Detect which cell encompasses the target text, then output its [x, y] center coordinate. 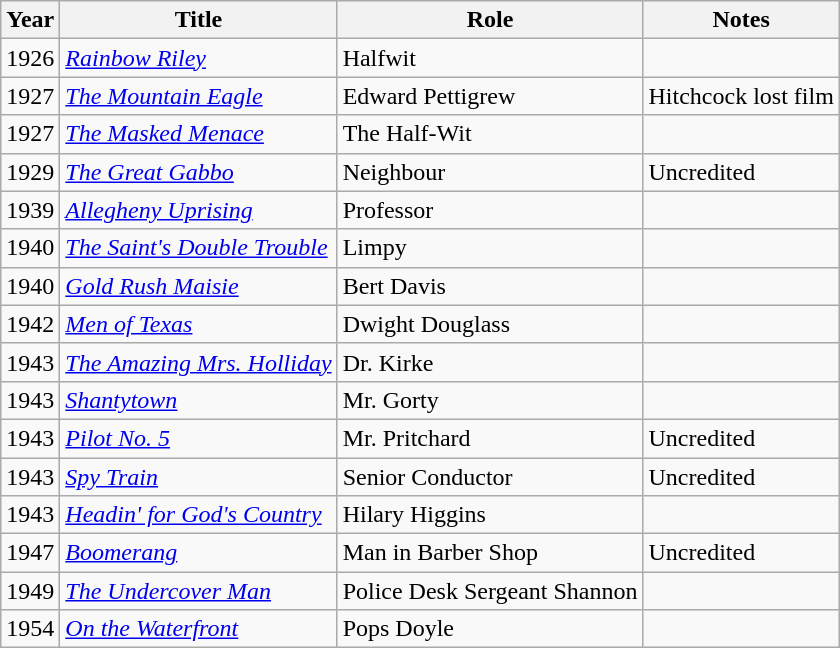
Hilary Higgins [490, 515]
Mr. Pritchard [490, 438]
Boomerang [198, 553]
1949 [30, 591]
Rainbow Riley [198, 58]
Neighbour [490, 172]
1947 [30, 553]
The Masked Menace [198, 134]
Professor [490, 210]
Men of Texas [198, 324]
Hitchcock lost film [741, 96]
Title [198, 20]
Dr. Kirke [490, 362]
Dwight Douglass [490, 324]
Gold Rush Maisie [198, 286]
Allegheny Uprising [198, 210]
1926 [30, 58]
Headin' for God's Country [198, 515]
The Mountain Eagle [198, 96]
Mr. Gorty [490, 400]
Senior Conductor [490, 477]
The Half-Wit [490, 134]
1939 [30, 210]
Spy Train [198, 477]
Year [30, 20]
The Saint's Double Trouble [198, 248]
Notes [741, 20]
Bert Davis [490, 286]
Pilot No. 5 [198, 438]
On the Waterfront [198, 629]
Edward Pettigrew [490, 96]
Police Desk Sergeant Shannon [490, 591]
1954 [30, 629]
Limpy [490, 248]
1942 [30, 324]
Pops Doyle [490, 629]
Man in Barber Shop [490, 553]
Halfwit [490, 58]
The Undercover Man [198, 591]
The Great Gabbo [198, 172]
The Amazing Mrs. Holliday [198, 362]
Role [490, 20]
1929 [30, 172]
Shantytown [198, 400]
